Capture the cell that displays the provided text and extract its [x, y] central coordinate. 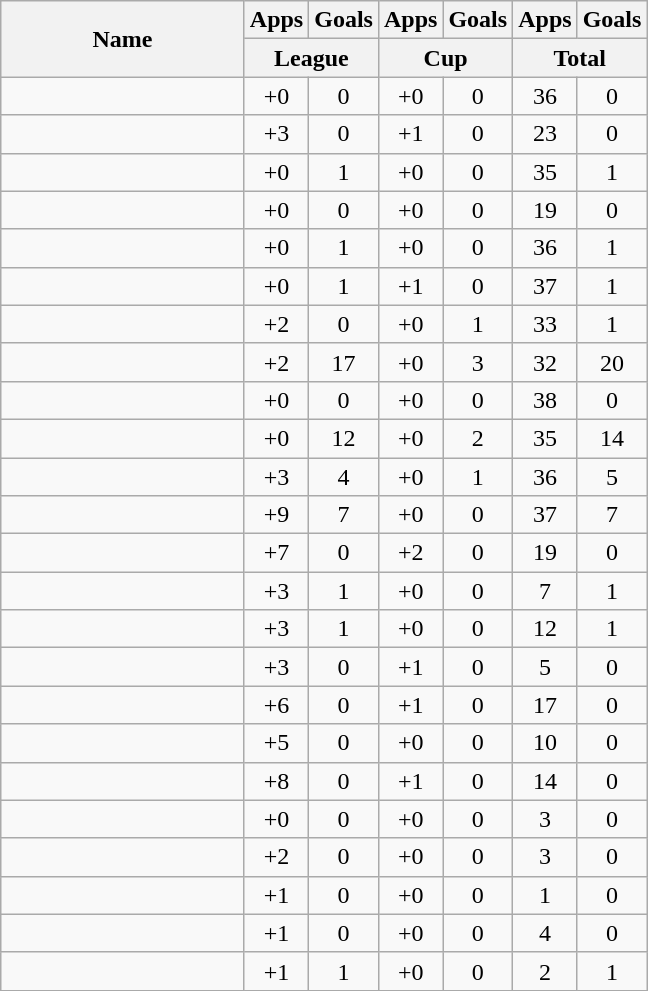
+6 [276, 705]
33 [545, 324]
Name [123, 39]
+8 [276, 781]
23 [545, 134]
League [311, 58]
Cup [445, 58]
10 [545, 743]
+7 [276, 553]
20 [612, 362]
+5 [276, 743]
38 [545, 400]
Total [580, 58]
32 [545, 362]
+9 [276, 515]
